Pinpoint the cell where the given text exists, returning its (x, y) midpoint coordinate. 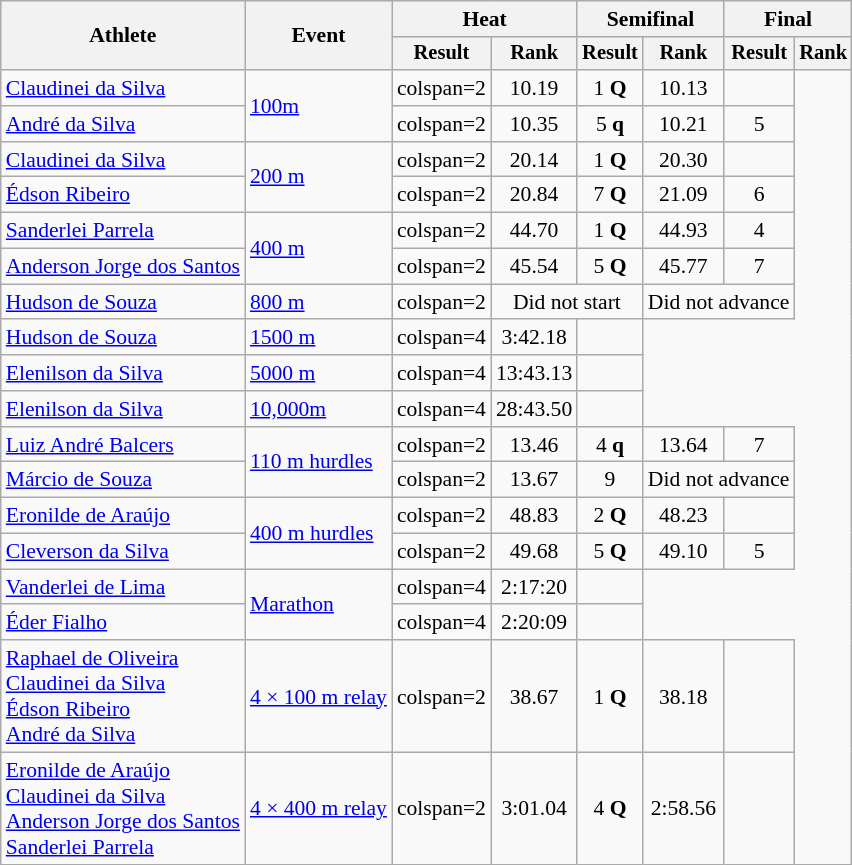
200 m (318, 178)
Athlete (123, 36)
48.23 (684, 516)
Cleverson da Silva (123, 552)
2:58.56 (684, 809)
6 (759, 195)
Final (788, 19)
Eronilde de Araújo (123, 516)
Heat (484, 19)
13.64 (684, 445)
20.84 (534, 195)
49.10 (684, 552)
10.21 (684, 124)
3:01.04 (534, 809)
4 q (610, 445)
5000 m (318, 373)
4 (759, 231)
28:43.50 (534, 409)
Eronilde de AraújoClaudinei da SilvaAnderson Jorge dos SantosSanderlei Parrela (123, 809)
400 m (318, 248)
10.35 (534, 124)
4 × 400 m relay (318, 809)
100m (318, 106)
13.67 (534, 480)
21.09 (684, 195)
20.14 (534, 160)
49.68 (534, 552)
800 m (318, 302)
10,000m (318, 409)
3:42.18 (534, 338)
Éder Fialho (123, 623)
110 m hurdles (318, 462)
2:17:20 (534, 587)
48.83 (534, 516)
7 Q (610, 195)
10.13 (684, 88)
André da Silva (123, 124)
10.19 (534, 88)
38.18 (684, 696)
Semifinal (650, 19)
44.93 (684, 231)
20.30 (684, 160)
45.54 (534, 267)
2:20:09 (534, 623)
Vanderlei de Lima (123, 587)
4 Q (610, 809)
Édson Ribeiro (123, 195)
13.46 (534, 445)
4 × 100 m relay (318, 696)
9 (610, 480)
1500 m (318, 338)
45.77 (684, 267)
5 q (610, 124)
2 Q (610, 516)
400 m hurdles (318, 534)
Raphael de OliveiraClaudinei da SilvaÉdson RibeiroAndré da Silva (123, 696)
Sanderlei Parrela (123, 231)
Did not start (567, 302)
38.67 (534, 696)
Anderson Jorge dos Santos (123, 267)
Event (318, 36)
Marathon (318, 604)
Luiz André Balcers (123, 445)
Márcio de Souza (123, 480)
44.70 (534, 231)
13:43.13 (534, 373)
